Pinpoint the cell where the given text exists, returning its [X, Y] midpoint coordinate. 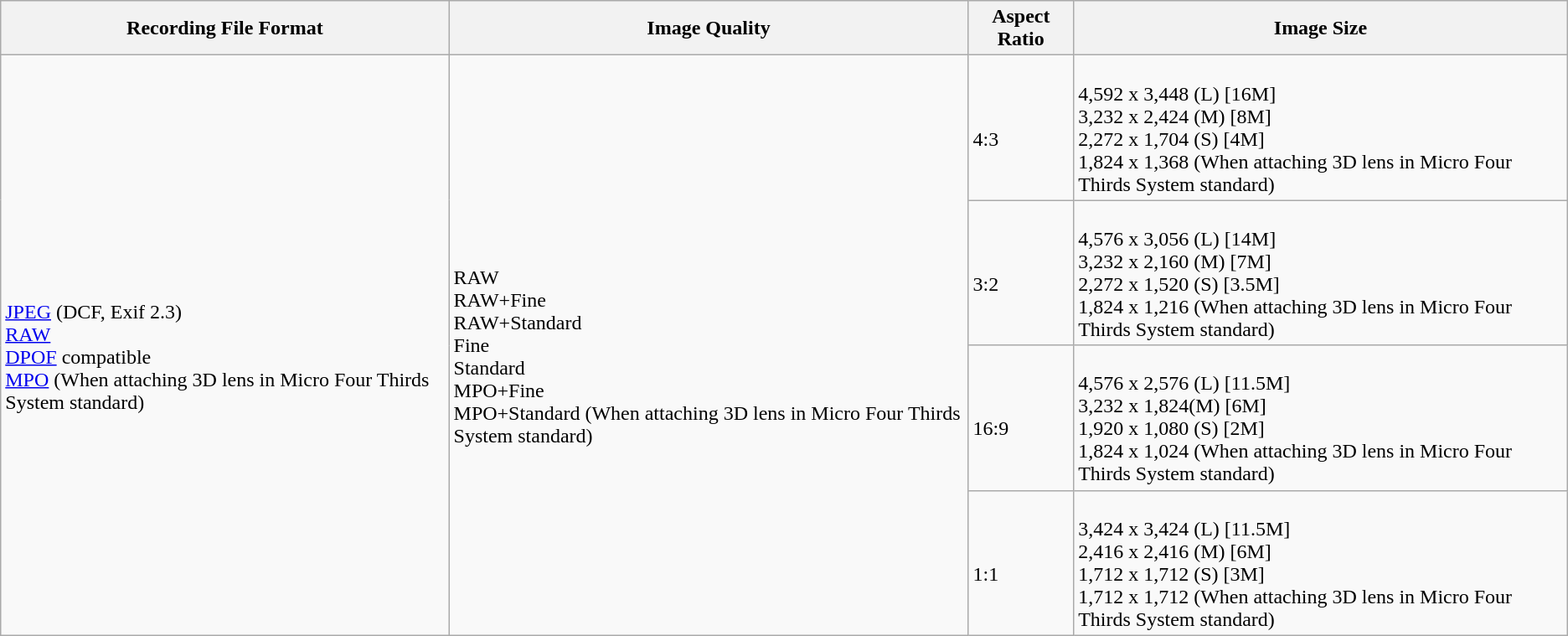
3,424 x 3,424 (L) [11.5M] 2,416 x 2,416 (M) [6M] 1,712 x 1,712 (S) [3M] 1,712 x 1,712 (When attaching 3D lens in Micro Four Thirds System standard) [1321, 563]
Aspect Ratio [1021, 28]
3:2 [1021, 273]
4,592 x 3,448 (L) [16M] 3,232 x 2,424 (M) [8M] 2,272 x 1,704 (S) [4M] 1,824 x 1,368 (When attaching 3D lens in Micro Four Thirds System standard) [1321, 127]
Recording File Format [224, 28]
1:1 [1021, 563]
4:3 [1021, 127]
16:9 [1021, 417]
RAW RAW+Fine RAW+Standard Fine Standard MPO+Fine MPO+Standard (When attaching 3D lens in Micro Four Thirds System standard) [709, 345]
Image Size [1321, 28]
4,576 x 2,576 (L) [11.5M] 3,232 x 1,824(M) [6M] 1,920 x 1,080 (S) [2M] 1,824 x 1,024 (When attaching 3D lens in Micro Four Thirds System standard) [1321, 417]
4,576 x 3,056 (L) [14M] 3,232 x 2,160 (M) [7M] 2,272 x 1,520 (S) [3.5M] 1,824 x 1,216 (When attaching 3D lens in Micro Four Thirds System standard) [1321, 273]
Image Quality [709, 28]
JPEG (DCF, Exif 2.3) RAW DPOF compatible MPO (When attaching 3D lens in Micro Four Thirds System standard) [224, 345]
